Return (x, y) of the center of cell containing provided text 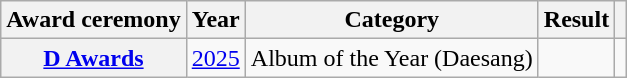
Result (576, 20)
2025 (216, 58)
Category (392, 20)
Album of the Year (Daesang) (392, 58)
Award ceremony (94, 20)
D Awards (94, 58)
Year (216, 20)
